Scan for the cell matching the given text and deliver its [X, Y] coordinate at center. 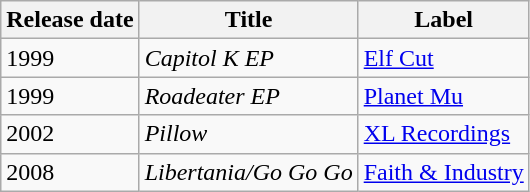
Libertania/Go Go Go [248, 172]
Roadeater EP [248, 96]
2002 [70, 134]
Title [248, 20]
Release date [70, 20]
Planet Mu [444, 96]
Elf Cut [444, 58]
2008 [70, 172]
Capitol K EP [248, 58]
XL Recordings [444, 134]
Label [444, 20]
Faith & Industry [444, 172]
Pillow [248, 134]
